For the text-containing cell, return its midpoint in (X, Y) coordinate format. 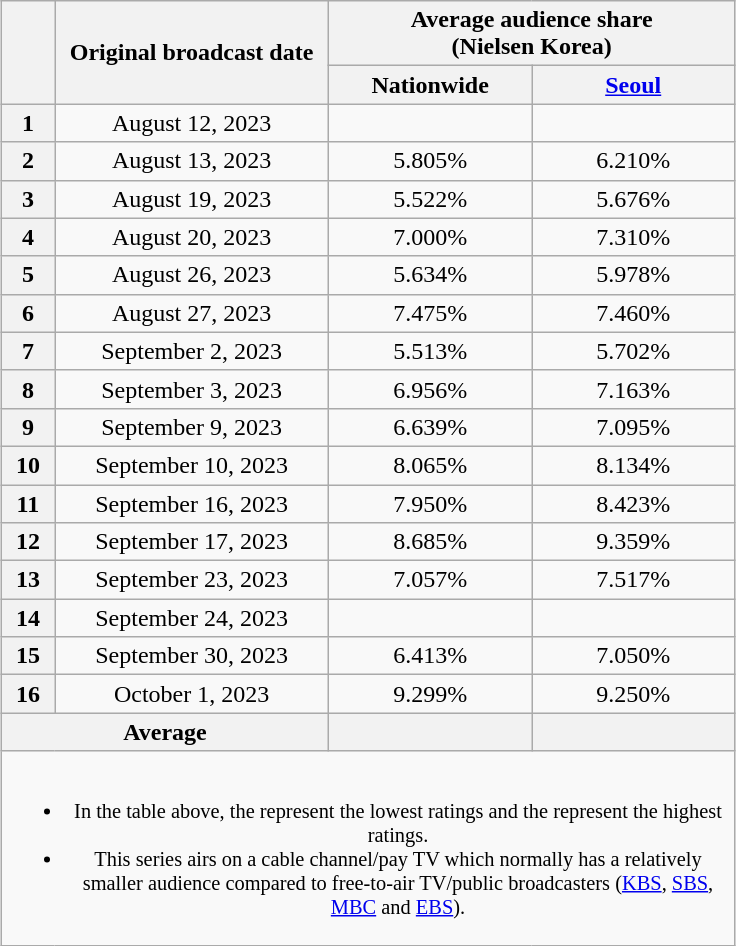
8.423% (634, 503)
5.634% (430, 275)
9.250% (634, 694)
Average (164, 732)
7.000% (430, 237)
August 13, 2023 (192, 161)
12 (28, 542)
6.413% (430, 656)
7 (28, 351)
8.065% (430, 465)
2 (28, 161)
9 (28, 427)
August 20, 2023 (192, 237)
10 (28, 465)
September 9, 2023 (192, 427)
16 (28, 694)
August 26, 2023 (192, 275)
8.134% (634, 465)
September 10, 2023 (192, 465)
6.639% (430, 427)
September 3, 2023 (192, 389)
September 24, 2023 (192, 618)
15 (28, 656)
September 23, 2023 (192, 580)
October 1, 2023 (192, 694)
5.805% (430, 161)
9.359% (634, 542)
7.057% (430, 580)
6 (28, 313)
5.702% (634, 351)
9.299% (430, 694)
5.676% (634, 199)
5.522% (430, 199)
7.517% (634, 580)
September 30, 2023 (192, 656)
Nationwide (430, 85)
5 (28, 275)
Seoul (634, 85)
7.460% (634, 313)
14 (28, 618)
7.050% (634, 656)
8.685% (430, 542)
3 (28, 199)
August 19, 2023 (192, 199)
September 2, 2023 (192, 351)
7.475% (430, 313)
11 (28, 503)
5.978% (634, 275)
7.310% (634, 237)
8 (28, 389)
August 12, 2023 (192, 123)
September 16, 2023 (192, 503)
6.210% (634, 161)
September 17, 2023 (192, 542)
August 27, 2023 (192, 313)
7.950% (430, 503)
1 (28, 123)
Average audience share(Nielsen Korea) (532, 34)
6.956% (430, 389)
13 (28, 580)
5.513% (430, 351)
Original broadcast date (192, 52)
7.163% (634, 389)
7.095% (634, 427)
4 (28, 237)
